Find where the given text appears and provide that cell's center as [X, Y] coordinate. 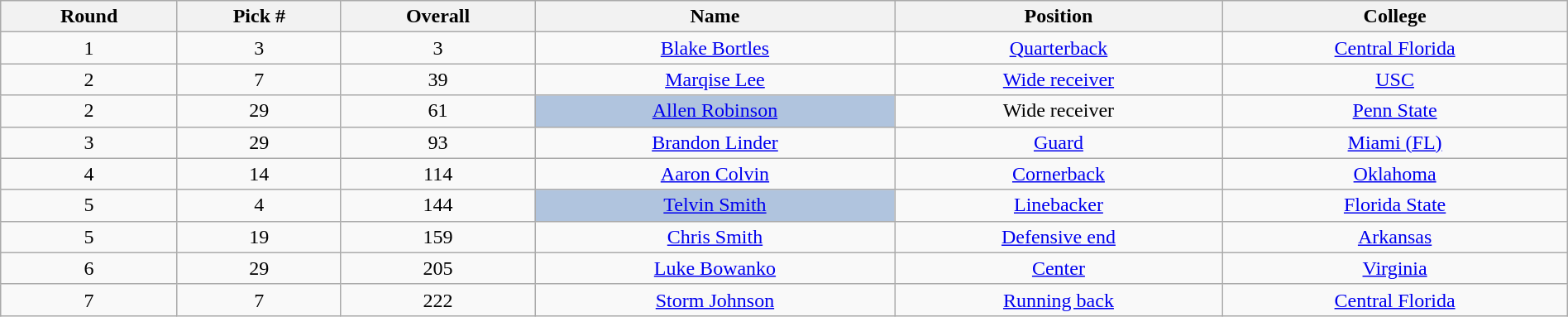
Aaron Colvin [715, 174]
Brandon Linder [715, 142]
114 [438, 174]
Pick # [259, 17]
6 [89, 268]
222 [438, 300]
Penn State [1394, 111]
14 [259, 174]
Guard [1059, 142]
Luke Bowanko [715, 268]
93 [438, 142]
Defensive end [1059, 237]
Round [89, 17]
Cornerback [1059, 174]
Blake Bortles [715, 48]
Center [1059, 268]
Chris Smith [715, 237]
Name [715, 17]
Linebacker [1059, 205]
Allen Robinson [715, 111]
Arkansas [1394, 237]
1 [89, 48]
Miami (FL) [1394, 142]
Storm Johnson [715, 300]
Position [1059, 17]
Overall [438, 17]
144 [438, 205]
Virginia [1394, 268]
205 [438, 268]
159 [438, 237]
19 [259, 237]
Florida State [1394, 205]
College [1394, 17]
Oklahoma [1394, 174]
USC [1394, 79]
61 [438, 111]
Telvin Smith [715, 205]
39 [438, 79]
Quarterback [1059, 48]
Marqise Lee [715, 79]
Running back [1059, 300]
